Identify which cell holds the provided text, then report its (X, Y) central coordinate. 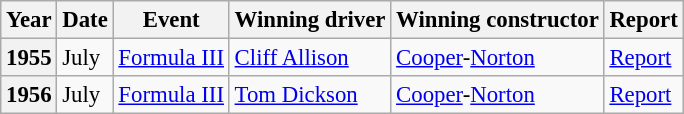
Winning driver (310, 20)
Date (85, 20)
Event (171, 20)
Tom Dickson (310, 95)
Year (29, 20)
Winning constructor (498, 20)
Cliff Allison (310, 58)
1955 (29, 58)
1956 (29, 95)
